Return [x, y] of the center of cell containing provided text 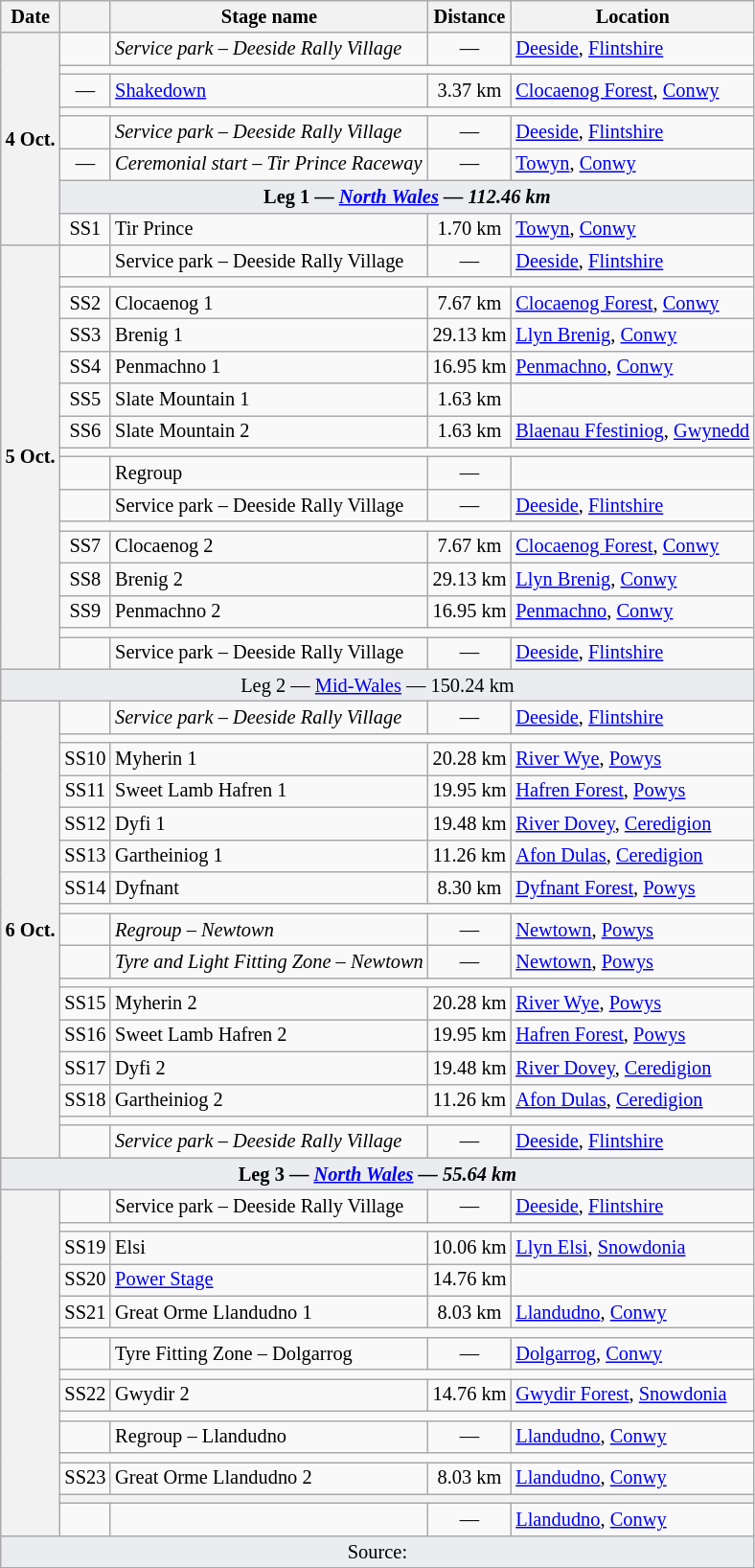
8.30 km [469, 888]
Leg 2 — Mid-Wales — 150.24 km [377, 685]
SS6 [86, 431]
Shakedown [268, 90]
Dolgarrog, Conwy [632, 1353]
Sweet Lamb Hafren 2 [268, 1035]
SS22 [86, 1395]
6 Oct. [31, 929]
Distance [469, 16]
Myherin 2 [268, 1003]
Brenig 1 [268, 334]
SS13 [86, 856]
SS4 [86, 367]
Gartheiniog 2 [268, 1100]
4 Oct. [31, 138]
Sweet Lamb Hafren 1 [268, 791]
SS8 [86, 579]
SS14 [86, 888]
SS2 [86, 303]
Brenig 2 [268, 579]
SS1 [86, 229]
SS5 [86, 400]
SS9 [86, 611]
Great Orme Llandudno 2 [268, 1478]
Penmachno 2 [268, 611]
Tyre and Light Fitting Zone – Newtown [268, 961]
10.06 km [469, 1248]
Location [632, 16]
SS11 [86, 791]
Tir Prince [268, 229]
SS23 [86, 1478]
SS18 [86, 1100]
Dyfnant [268, 888]
Elsi [268, 1248]
Clocaenog 2 [268, 546]
Myherin 1 [268, 759]
SS19 [86, 1248]
Leg 3 — North Wales — 55.64 km [377, 1174]
Tyre Fitting Zone – Dolgarrog [268, 1353]
Slate Mountain 1 [268, 400]
Source: [377, 1552]
Gwydir 2 [268, 1395]
Regroup [268, 473]
Llyn Elsi, Snowdonia [632, 1248]
Gwydir Forest, Snowdonia [632, 1395]
SS20 [86, 1280]
Gartheiniog 1 [268, 856]
Regroup – Llandudno [268, 1437]
Dyfi 1 [268, 823]
Clocaenog 1 [268, 303]
SS7 [86, 546]
Leg 1 — North Wales — 112.46 km [408, 196]
Slate Mountain 2 [268, 431]
Penmachno 1 [268, 367]
SS3 [86, 334]
5 Oct. [31, 456]
Ceremonial start – Tir Prince Raceway [268, 164]
Date [31, 16]
SS16 [86, 1035]
Stage name [268, 16]
Blaenau Ffestiniog, Gwynedd [632, 431]
Dyfi 2 [268, 1068]
SS15 [86, 1003]
Dyfnant Forest, Powys [632, 888]
SS17 [86, 1068]
Power Stage [268, 1280]
Regroup – Newtown [268, 930]
SS12 [86, 823]
3.37 km [469, 90]
1.70 km [469, 229]
SS10 [86, 759]
Great Orme Llandudno 1 [268, 1312]
SS21 [86, 1312]
